Pinpoint the cell where the given text exists, returning its [x, y] midpoint coordinate. 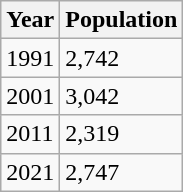
2011 [30, 134]
Population [122, 20]
2,742 [122, 58]
2001 [30, 96]
Year [30, 20]
1991 [30, 58]
2,747 [122, 172]
3,042 [122, 96]
2,319 [122, 134]
2021 [30, 172]
